Find where the given text appears and provide that cell's center as [x, y] coordinate. 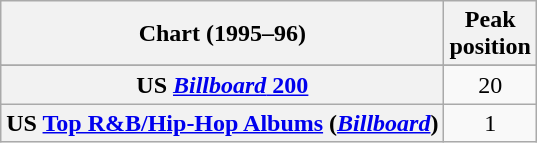
Chart (1995–96) [222, 34]
US Top R&B/Hip-Hop Albums (Billboard) [222, 123]
US Billboard 200 [222, 85]
20 [490, 85]
Peak position [490, 34]
1 [490, 123]
